Return (X, Y) of the center of cell containing provided text 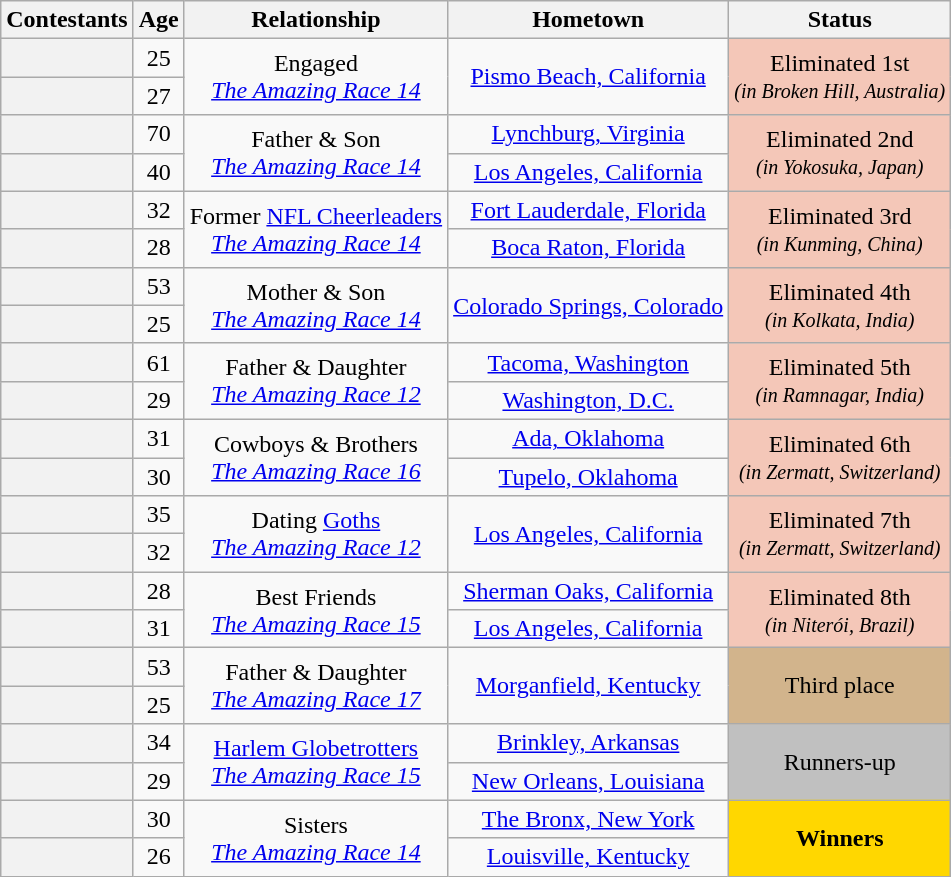
27 (158, 96)
Pismo Beach, California (588, 77)
New Orleans, Louisiana (588, 781)
Ada, Oklahoma (588, 438)
The Bronx, New York (588, 819)
Status (840, 20)
Hometown (588, 20)
Eliminated 7th(in Zermatt, Switzerland) (840, 534)
Brinkley, Arkansas (588, 743)
Father & DaughterThe Amazing Race 12 (316, 381)
Mother & SonThe Amazing Race 14 (316, 305)
Fort Lauderdale, Florida (588, 210)
Boca Raton, Florida (588, 248)
Louisville, Kentucky (588, 857)
Runners-up (840, 762)
Former NFL CheerleadersThe Amazing Race 14 (316, 229)
Eliminated 6th(in Zermatt, Switzerland) (840, 457)
Age (158, 20)
Father & SonThe Amazing Race 14 (316, 153)
Eliminated 8th(in Niterói, Brazil) (840, 610)
Morganfield, Kentucky (588, 686)
Eliminated 1st(in Broken Hill, Australia) (840, 77)
Washington, D.C. (588, 400)
Sherman Oaks, California (588, 591)
70 (158, 134)
Winners (840, 838)
Best FriendsThe Amazing Race 15 (316, 610)
Cowboys & BrothersThe Amazing Race 16 (316, 457)
EngagedThe Amazing Race 14 (316, 77)
Tupelo, Oklahoma (588, 477)
Father & DaughterThe Amazing Race 17 (316, 686)
Eliminated 3rd(in Kunming, China) (840, 229)
Harlem GlobetrottersThe Amazing Race 15 (316, 762)
Third place (840, 686)
26 (158, 857)
34 (158, 743)
Eliminated 4th(in Kolkata, India) (840, 305)
35 (158, 515)
Dating GothsThe Amazing Race 12 (316, 534)
Eliminated 5th(in Ramnagar, India) (840, 381)
Lynchburg, Virginia (588, 134)
61 (158, 362)
Tacoma, Washington (588, 362)
SistersThe Amazing Race 14 (316, 838)
40 (158, 172)
Relationship (316, 20)
Eliminated 2nd(in Yokosuka, Japan) (840, 153)
Contestants (67, 20)
Colorado Springs, Colorado (588, 305)
